Return [x, y] of the center of cell containing provided text 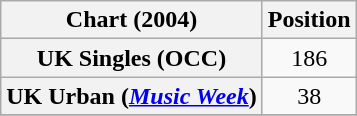
UK Singles (OCC) [132, 58]
38 [309, 96]
186 [309, 58]
Chart (2004) [132, 20]
UK Urban (Music Week) [132, 96]
Position [309, 20]
